Detect which cell encompasses the target text, then output its (x, y) center coordinate. 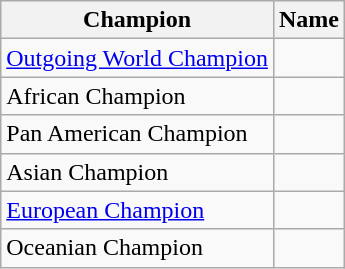
Oceanian Champion (138, 248)
Name (308, 20)
Asian Champion (138, 172)
Pan American Champion (138, 134)
African Champion (138, 96)
European Champion (138, 210)
Outgoing World Champion (138, 58)
Champion (138, 20)
